Return the [X, Y] coordinate for the center point of the cell that contains the specified text.  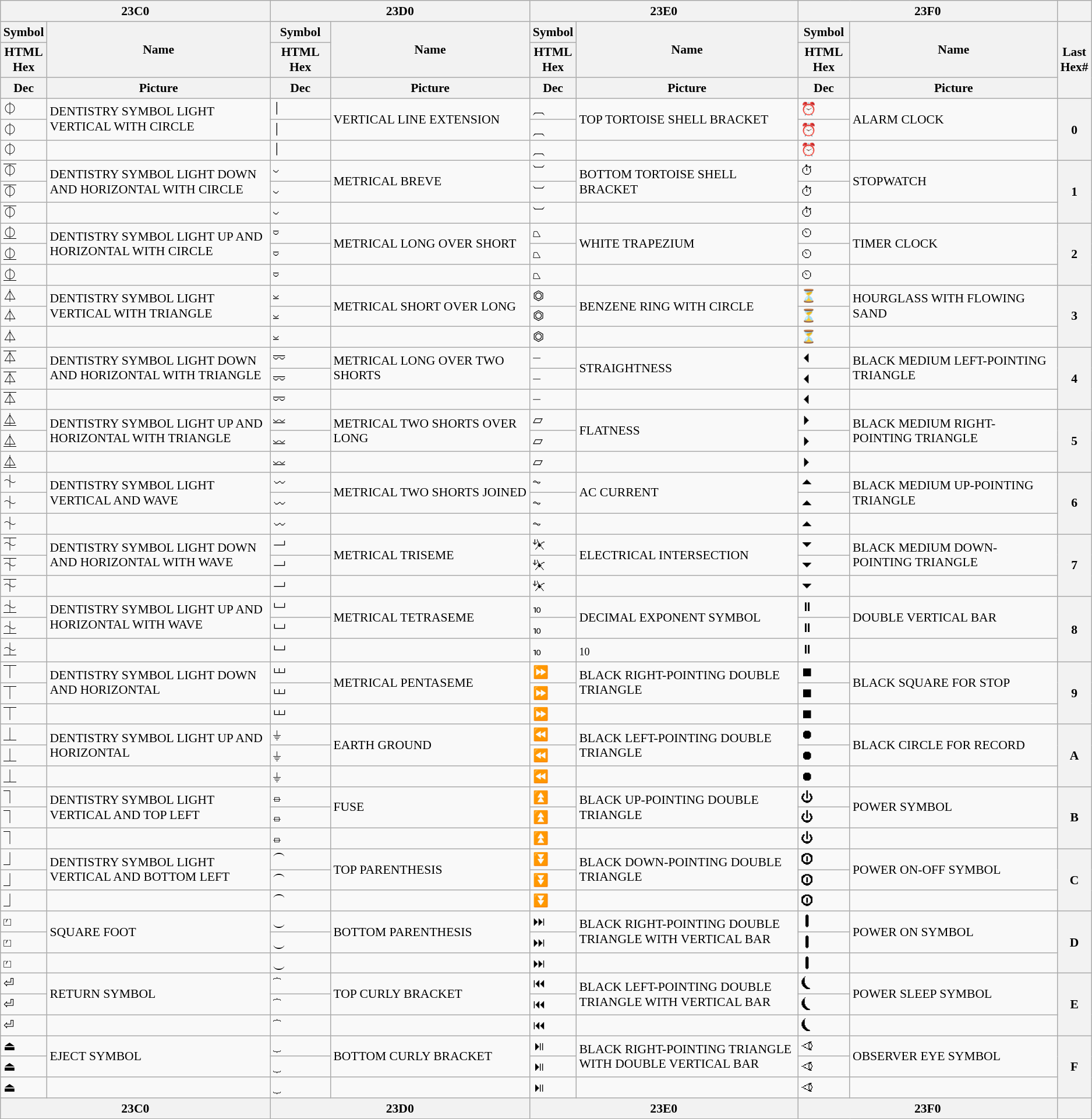
BLACK CIRCLE FOR RECORD [954, 746]
D [1075, 942]
METRICAL LONG OVER SHORT [430, 243]
8 [1075, 629]
0 [1075, 129]
DENTISTRY SYMBOL LIGHT VERTICAL AND BOTTOM LEFT [158, 869]
BLACK MEDIUM UP-POINTING TRIANGLE [954, 493]
BOTTOM PARENTHESIS [430, 932]
2 [1075, 254]
METRICAL TWO SHORTS OVER LONG [430, 431]
DENTISTRY SYMBOL LIGHT UP AND HORIZONTAL WITH TRIANGLE [158, 431]
METRICAL TETRASEME [430, 617]
Last Hex# [1075, 60]
DENTISTRY SYMBOL LIGHT VERTICAL AND TOP LEFT [158, 807]
METRICAL TWO SHORTS JOINED [430, 493]
POWER ON SYMBOL [954, 932]
DENTISTRY SYMBOL LIGHT DOWN AND HORIZONTAL [158, 683]
1 [1075, 192]
A [1075, 756]
BENZENE RING WITH CIRCLE [687, 306]
TIMER CLOCK [954, 243]
DECIMAL EXPONENT SYMBOL [687, 617]
RETURN SYMBOL [158, 994]
7 [1075, 565]
STOPWATCH [954, 182]
TOP TORTOISE SHELL BRACKET [687, 119]
BLACK MEDIUM LEFT-POINTING TRIANGLE [954, 368]
DENTISTRY SYMBOL LIGHT VERTICAL WITH CIRCLE [158, 119]
BLACK MEDIUM RIGHT-POINTING TRIANGLE [954, 431]
4 [1075, 379]
BLACK LEFT-POINTING DOUBLE TRIANGLE [687, 746]
BLACK SQUARE FOR STOP [954, 683]
DENTISTRY SYMBOL LIGHT DOWN AND HORIZONTAL WITH WAVE [158, 555]
C [1075, 880]
METRICAL SHORT OVER LONG [430, 306]
METRICAL TRISEME [430, 555]
BLACK MEDIUM DOWN-POINTING TRIANGLE [954, 555]
EARTH GROUND [430, 746]
BLACK RIGHT-POINTING DOUBLE TRIANGLE WITH VERTICAL BAR [687, 932]
F [1075, 1067]
TOP PARENTHESIS [430, 869]
BLACK DOWN-POINTING DOUBLE TRIANGLE [687, 869]
METRICAL LONG OVER TWO SHORTS [430, 368]
DENTISTRY SYMBOL LIGHT DOWN AND HORIZONTAL WITH TRIANGLE [158, 368]
DENTISTRY SYMBOL LIGHT UP AND HORIZONTAL WITH CIRCLE [158, 243]
STRAIGHTNESS [687, 368]
BLACK LEFT-POINTING DOUBLE TRIANGLE WITH VERTICAL BAR [687, 994]
3 [1075, 317]
EJECT SYMBOL [158, 1057]
POWER ON-OFF SYMBOL [954, 869]
E [1075, 1004]
9 [1075, 693]
METRICAL PENTASEME [430, 683]
BLACK RIGHT-POINTING DOUBLE TRIANGLE [687, 683]
BLACK UP-POINTING DOUBLE TRIANGLE [687, 807]
HOURGLASS WITH FLOWING SAND [954, 306]
DENTISTRY SYMBOL LIGHT VERTICAL WITH TRIANGLE [158, 306]
ALARM CLOCK [954, 119]
BOTTOM TORTOISE SHELL BRACKET [687, 182]
WHITE TRAPEZIUM [687, 243]
FUSE [430, 807]
DENTISTRY SYMBOL LIGHT VERTICAL AND WAVE [158, 493]
DOUBLE VERTICAL BAR [954, 617]
METRICAL BREVE [430, 182]
POWER SYMBOL [954, 807]
POWER SLEEP SYMBOL [954, 994]
TOP CURLY BRACKET [430, 994]
5 [1075, 442]
AC CURRENT [687, 493]
OBSERVER EYE SYMBOL [954, 1057]
ELECTRICAL INTERSECTION [687, 555]
FLATNESS [687, 431]
DENTISTRY SYMBOL LIGHT UP AND HORIZONTAL WITH WAVE [158, 617]
6 [1075, 503]
SQUARE FOOT [158, 932]
BOTTOM CURLY BRACKET [430, 1057]
VERTICAL LINE EXTENSION [430, 119]
B [1075, 818]
BLACK RIGHT-POINTING TRIANGLE WITH DOUBLE VERTICAL BAR [687, 1057]
DENTISTRY SYMBOL LIGHT UP AND HORIZONTAL [158, 746]
10 [687, 650]
DENTISTRY SYMBOL LIGHT DOWN AND HORIZONTAL WITH CIRCLE [158, 182]
